Capture the cell that displays the provided text and extract its (x, y) central coordinate. 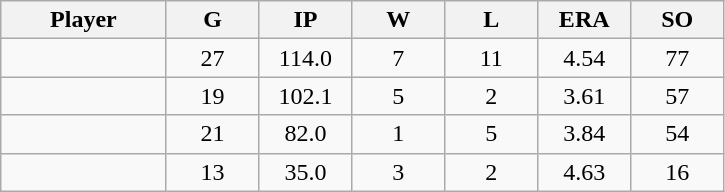
57 (678, 96)
SO (678, 20)
L (492, 20)
3.61 (584, 96)
W (398, 20)
1 (398, 134)
4.63 (584, 172)
27 (212, 58)
13 (212, 172)
35.0 (306, 172)
21 (212, 134)
7 (398, 58)
ERA (584, 20)
IP (306, 20)
11 (492, 58)
82.0 (306, 134)
19 (212, 96)
3 (398, 172)
77 (678, 58)
3.84 (584, 134)
102.1 (306, 96)
54 (678, 134)
16 (678, 172)
114.0 (306, 58)
G (212, 20)
4.54 (584, 58)
Player (84, 20)
